Detect which cell encompasses the target text, then output its [x, y] center coordinate. 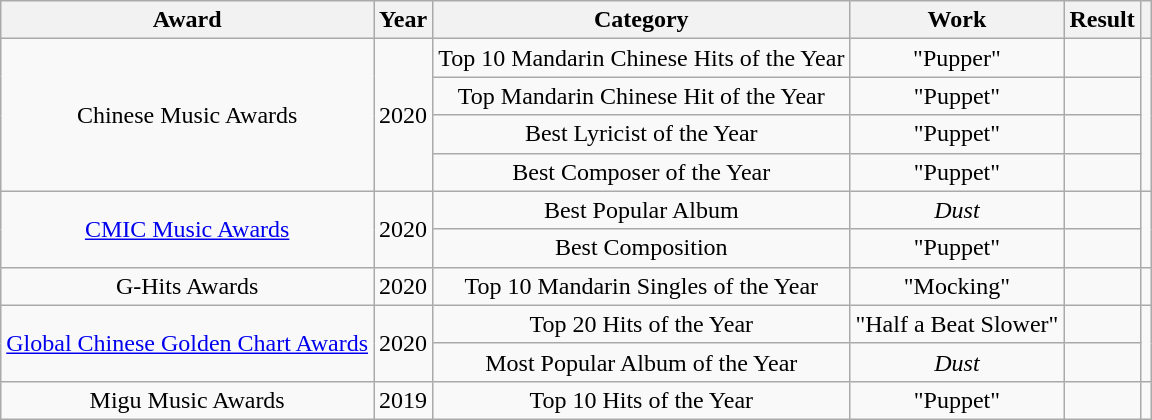
Chinese Music Awards [188, 115]
Best Composer of the Year [642, 172]
Top 20 Hits of the Year [642, 324]
2019 [404, 400]
Best Composition [642, 248]
Top 10 Mandarin Singles of the Year [642, 286]
Award [188, 20]
Most Popular Album of the Year [642, 362]
Top Mandarin Chinese Hit of the Year [642, 96]
Best Lyricist of the Year [642, 134]
"Pupper" [957, 58]
Category [642, 20]
"Half a Beat Slower" [957, 324]
Migu Music Awards [188, 400]
CMIC Music Awards [188, 229]
Work [957, 20]
Global Chinese Golden Chart Awards [188, 343]
Result [1102, 20]
Year [404, 20]
Top 10 Mandarin Chinese Hits of the Year [642, 58]
"Mocking" [957, 286]
G-Hits Awards [188, 286]
Top 10 Hits of the Year [642, 400]
Best Popular Album [642, 210]
